From the cell containing the given text, extract its center point as [x, y] coordinate. 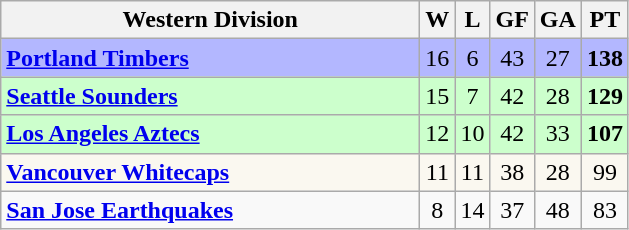
L [472, 20]
GA [558, 20]
Vancouver Whitecaps [210, 172]
Portland Timbers [210, 58]
99 [604, 172]
14 [472, 210]
GF [512, 20]
W [438, 20]
33 [558, 134]
12 [438, 134]
38 [512, 172]
Western Division [210, 20]
10 [472, 134]
83 [604, 210]
San Jose Earthquakes [210, 210]
129 [604, 96]
37 [512, 210]
16 [438, 58]
48 [558, 210]
PT [604, 20]
107 [604, 134]
Seattle Sounders [210, 96]
27 [558, 58]
Los Angeles Aztecs [210, 134]
138 [604, 58]
43 [512, 58]
7 [472, 96]
15 [438, 96]
6 [472, 58]
8 [438, 210]
